Output the (x, y) coordinate of the center of the cell containing the given text.  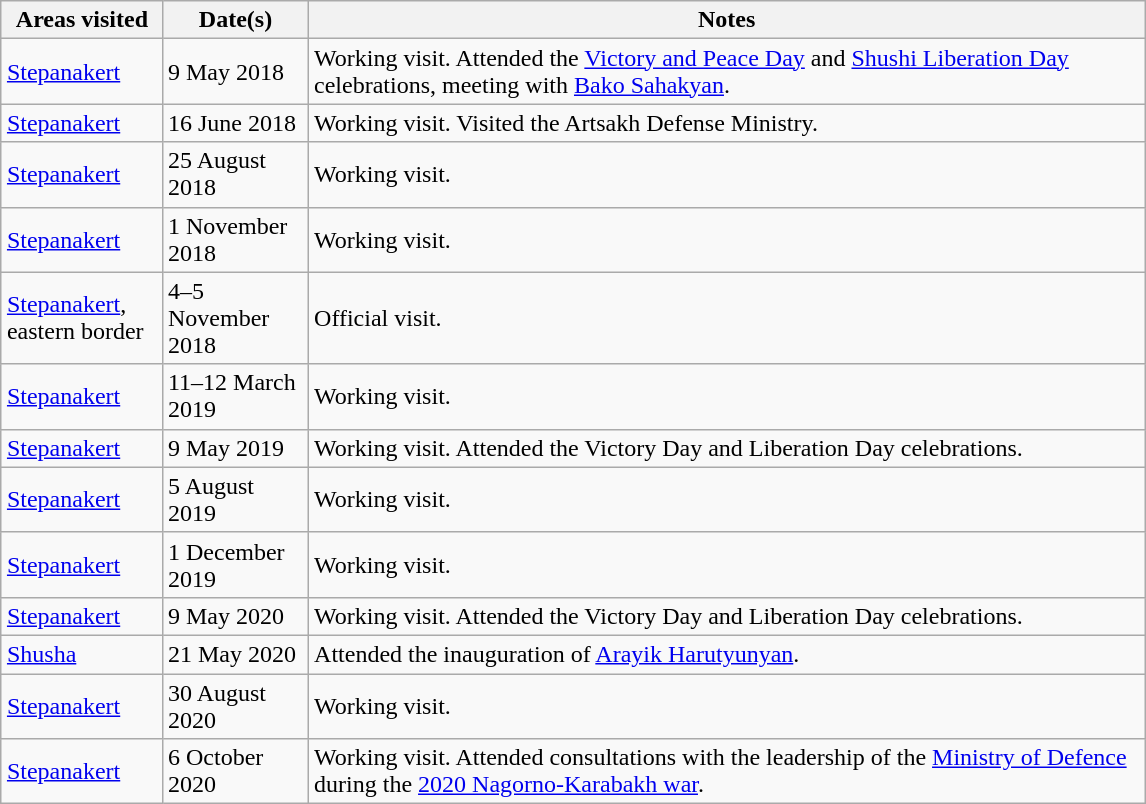
4–5 November 2018 (235, 318)
9 May 2019 (235, 448)
Notes (727, 20)
30 August 2020 (235, 706)
5 August 2019 (235, 500)
1 November 2018 (235, 240)
1 December 2019 (235, 564)
9 May 2020 (235, 616)
9 May 2018 (235, 72)
16 June 2018 (235, 123)
Shusha (82, 654)
Working visit. Attended consultations with the leadership of the Ministry of Defence during the 2020 Nagorno-Karabakh war. (727, 772)
6 October 2020 (235, 772)
Attended the inauguration of Arayik Harutyunyan. (727, 654)
25 August 2018 (235, 174)
21 May 2020 (235, 654)
Stepanakert, eastern border (82, 318)
Official visit. (727, 318)
Date(s) (235, 20)
11–12 March 2019 (235, 396)
Working visit. Visited the Artsakh Defense Ministry. (727, 123)
Areas visited (82, 20)
Working visit. Attended the Victory and Peace Day and Shushi Liberation Day celebrations, meeting with Bako Sahakyan. (727, 72)
